Search for the cell housing the specified text and yield its [x, y] center coordinate. 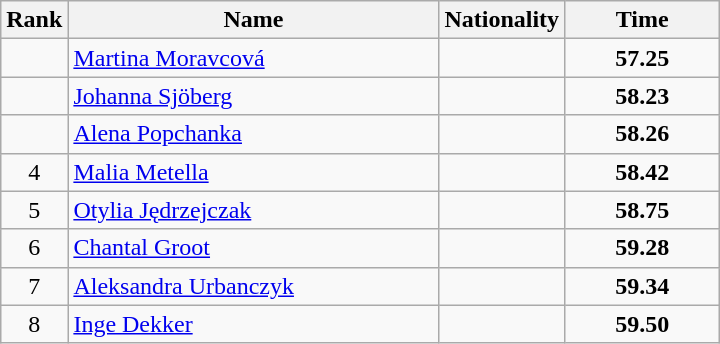
Inge Dekker [254, 324]
59.50 [642, 324]
58.26 [642, 134]
Chantal Groot [254, 248]
5 [34, 210]
Time [642, 20]
8 [34, 324]
Nationality [502, 20]
4 [34, 172]
Name [254, 20]
Malia Metella [254, 172]
Otylia Jędrzejczak [254, 210]
57.25 [642, 58]
58.42 [642, 172]
6 [34, 248]
59.34 [642, 286]
58.75 [642, 210]
Aleksandra Urbanczyk [254, 286]
59.28 [642, 248]
Johanna Sjöberg [254, 96]
7 [34, 286]
Alena Popchanka [254, 134]
58.23 [642, 96]
Rank [34, 20]
Martina Moravcová [254, 58]
